Detect which cell encompasses the target text, then output its (X, Y) center coordinate. 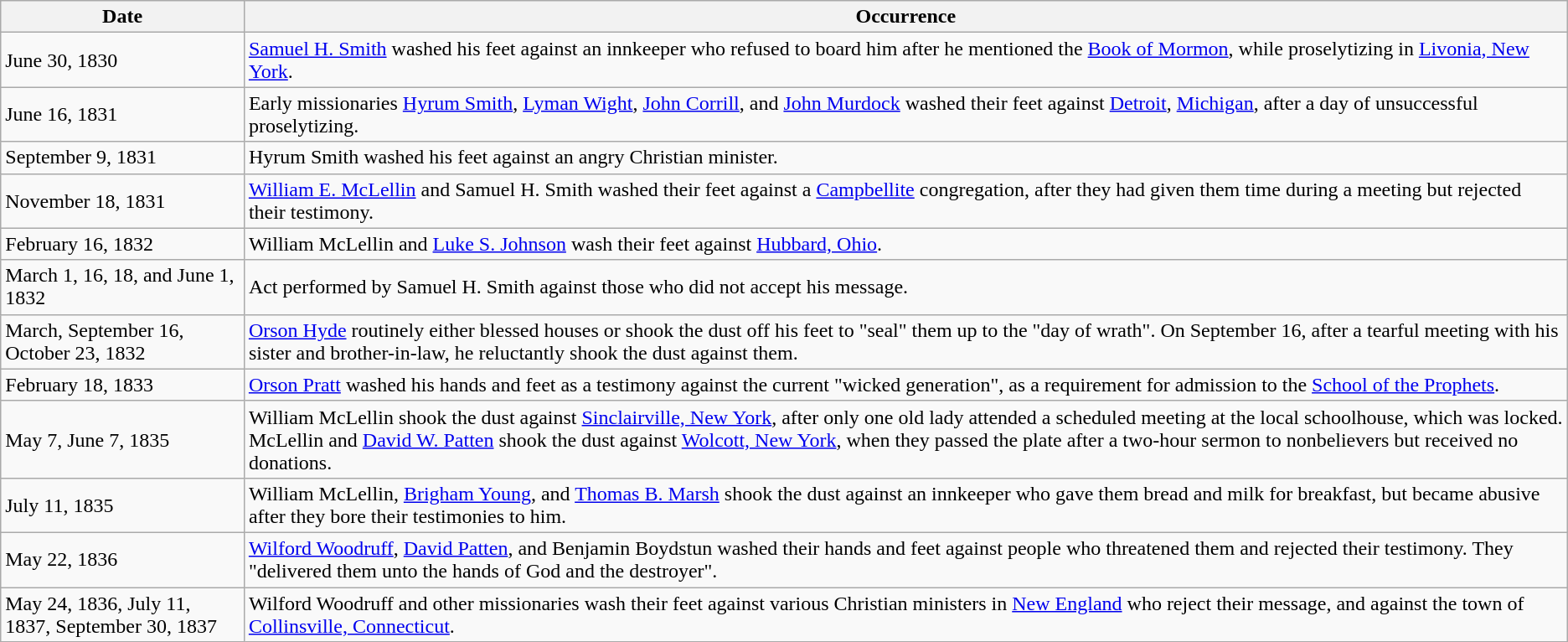
March 1, 16, 18, and June 1, 1832 (122, 287)
Occurrence (905, 17)
Date (122, 17)
May 7, June 7, 1835 (122, 439)
Act performed by Samuel H. Smith against those who did not accept his message. (905, 287)
May 24, 1836, July 11, 1837, September 30, 1837 (122, 614)
February 16, 1832 (122, 244)
William McLellin and Luke S. Johnson wash their feet against Hubbard, Ohio. (905, 244)
September 9, 1831 (122, 158)
Hyrum Smith washed his feet against an angry Christian minister. (905, 158)
November 18, 1831 (122, 201)
May 22, 1836 (122, 560)
February 18, 1833 (122, 385)
March, September 16, October 23, 1832 (122, 342)
June 16, 1831 (122, 114)
July 11, 1835 (122, 505)
June 30, 1830 (122, 60)
